Search for the cell housing the specified text and yield its [x, y] center coordinate. 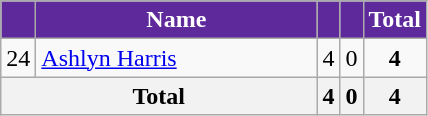
24 [18, 58]
Name [176, 20]
Ashlyn Harris [176, 58]
